Pinpoint the cell where the given text exists, returning its (x, y) midpoint coordinate. 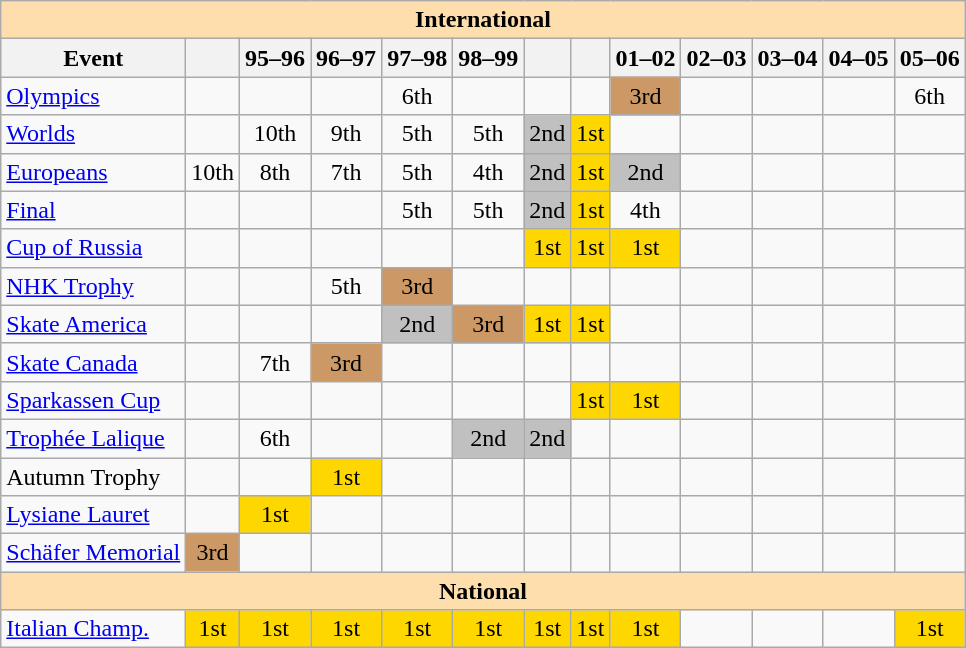
Lysiane Lauret (94, 515)
International (483, 20)
05–06 (930, 58)
8th (274, 172)
95–96 (274, 58)
Autumn Trophy (94, 477)
Cup of Russia (94, 248)
01–02 (646, 58)
Schäfer Memorial (94, 553)
Europeans (94, 172)
Skate Canada (94, 362)
Skate America (94, 324)
National (483, 591)
98–99 (488, 58)
04–05 (858, 58)
Final (94, 210)
Worlds (94, 134)
Event (94, 58)
96–97 (346, 58)
03–04 (788, 58)
NHK Trophy (94, 286)
Olympics (94, 96)
02–03 (716, 58)
Trophée Lalique (94, 438)
9th (346, 134)
Italian Champ. (94, 629)
Sparkassen Cup (94, 400)
97–98 (418, 58)
